Extract the [X, Y] coordinate from the center of the cell holding the provided text.  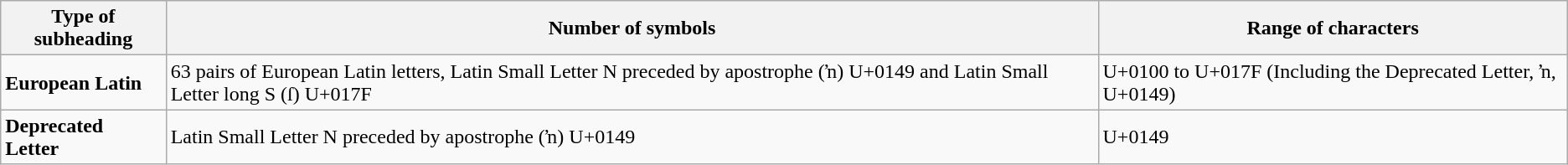
Latin Small Letter N preceded by apostrophe (ŉ) U+0149 [632, 137]
U+0149 [1333, 137]
European Latin [84, 82]
Range of characters [1333, 28]
Type of subheading [84, 28]
Deprecated Letter [84, 137]
U+0100 to U+017F (Including the Deprecated Letter, ŉ, U+0149) [1333, 82]
Number of symbols [632, 28]
63 pairs of European Latin letters, Latin Small Letter N preceded by apostrophe (ŉ) U+0149 and Latin Small Letter long S (ſ) U+017F [632, 82]
